Detect which cell encompasses the target text, then output its [X, Y] center coordinate. 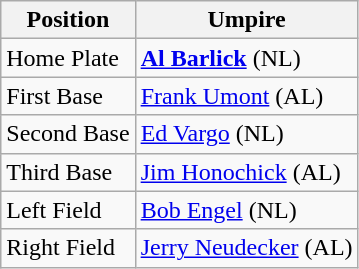
Ed Vargo (NL) [246, 134]
Left Field [68, 210]
Third Base [68, 172]
First Base [68, 96]
Jim Honochick (AL) [246, 172]
Second Base [68, 134]
Right Field [68, 248]
Jerry Neudecker (AL) [246, 248]
Frank Umont (AL) [246, 96]
Umpire [246, 20]
Position [68, 20]
Bob Engel (NL) [246, 210]
Al Barlick (NL) [246, 58]
Home Plate [68, 58]
